From the cell containing the given text, extract its center point as [X, Y] coordinate. 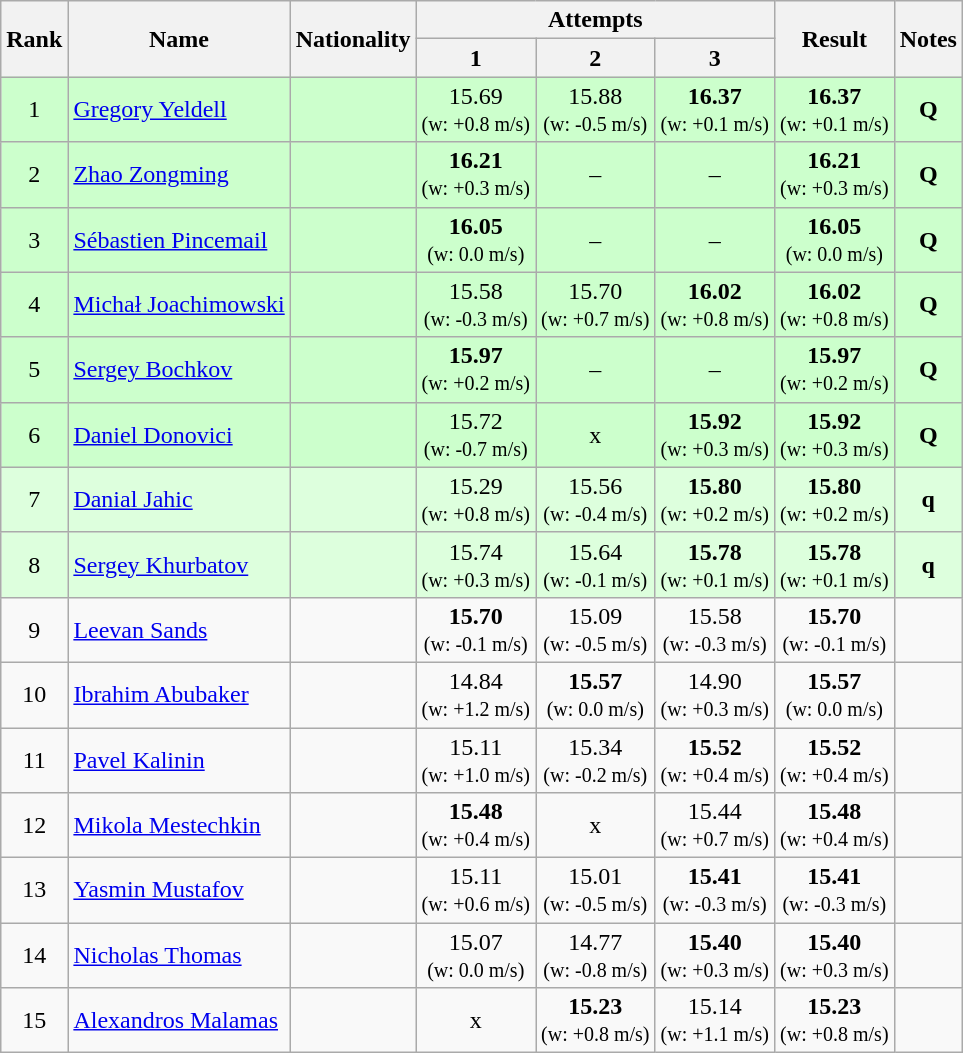
15.56(w: -0.4 m/s) [596, 500]
14.90(w: +0.3 m/s) [715, 694]
16.05(w: 0.0 m/s) [476, 240]
Alexandros Malamas [179, 1020]
15.97 (w: +0.2 m/s) [835, 370]
Notes [928, 39]
14 [34, 956]
Attempts [596, 20]
15.23(w: +0.8 m/s) [596, 1020]
15 [34, 1020]
15.34(w: -0.2 m/s) [596, 760]
15.48(w: +0.4 m/s) [476, 826]
15.78 (w: +0.1 m/s) [835, 564]
Result [835, 39]
15.57(w: 0.0 m/s) [596, 694]
15.97(w: +0.2 m/s) [476, 370]
Nationality [353, 39]
10 [34, 694]
16.02 (w: +0.8 m/s) [835, 304]
15.41(w: -0.3 m/s) [715, 890]
15.80(w: +0.2 m/s) [715, 500]
Gregory Yeldell [179, 110]
16.37(w: +0.1 m/s) [715, 110]
15.52(w: +0.4 m/s) [715, 760]
13 [34, 890]
15.92 (w: +0.3 m/s) [835, 434]
Ibrahim Abubaker [179, 694]
15.70 (w: -0.1 m/s) [835, 630]
11 [34, 760]
15.64(w: -0.1 m/s) [596, 564]
15.29(w: +0.8 m/s) [476, 500]
Pavel Kalinin [179, 760]
16.21(w: +0.3 m/s) [476, 174]
15.07(w: 0.0 m/s) [476, 956]
15.40(w: +0.3 m/s) [715, 956]
Name [179, 39]
15.11(w: +0.6 m/s) [476, 890]
Nicholas Thomas [179, 956]
12 [34, 826]
Danial Jahic [179, 500]
15.70(w: -0.1 m/s) [476, 630]
15.41 (w: -0.3 m/s) [835, 890]
15.78(w: +0.1 m/s) [715, 564]
Leevan Sands [179, 630]
Michał Joachimowski [179, 304]
16.05 (w: 0.0 m/s) [835, 240]
15.80 (w: +0.2 m/s) [835, 500]
16.21 (w: +0.3 m/s) [835, 174]
Rank [34, 39]
15.52 (w: +0.4 m/s) [835, 760]
8 [34, 564]
Daniel Donovici [179, 434]
16.37 (w: +0.1 m/s) [835, 110]
15.72(w: -0.7 m/s) [476, 434]
14.84(w: +1.2 m/s) [476, 694]
15.69(w: +0.8 m/s) [476, 110]
15.01(w: -0.5 m/s) [596, 890]
14.77(w: -0.8 m/s) [596, 956]
Sergey Bochkov [179, 370]
15.74(w: +0.3 m/s) [476, 564]
15.40 (w: +0.3 m/s) [835, 956]
15.44(w: +0.7 m/s) [715, 826]
Sébastien Pincemail [179, 240]
15.09(w: -0.5 m/s) [596, 630]
15.48 (w: +0.4 m/s) [835, 826]
15.57 (w: 0.0 m/s) [835, 694]
16.02(w: +0.8 m/s) [715, 304]
5 [34, 370]
15.14(w: +1.1 m/s) [715, 1020]
4 [34, 304]
15.88(w: -0.5 m/s) [596, 110]
15.11(w: +1.0 m/s) [476, 760]
Mikola Mestechkin [179, 826]
15.92(w: +0.3 m/s) [715, 434]
Sergey Khurbatov [179, 564]
7 [34, 500]
15.23 (w: +0.8 m/s) [835, 1020]
Yasmin Mustafov [179, 890]
15.70(w: +0.7 m/s) [596, 304]
Zhao Zongming [179, 174]
9 [34, 630]
6 [34, 434]
